Detect which cell encompasses the target text, then output its (X, Y) center coordinate. 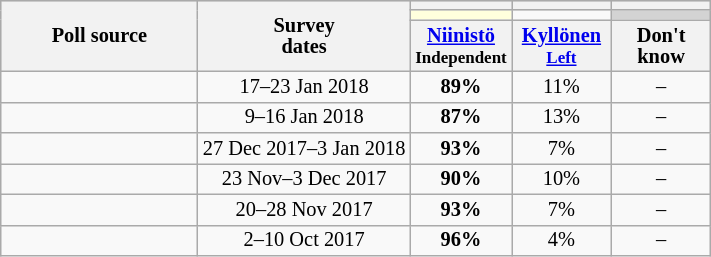
96% (460, 240)
20–28 Nov 2017 (304, 210)
2–10 Oct 2017 (304, 240)
11% (562, 86)
17–23 Jan 2018 (304, 86)
Surveydates (304, 36)
Don't know (661, 46)
13% (562, 118)
NiinistöIndependent (460, 46)
Poll source (100, 36)
9–16 Jan 2018 (304, 118)
23 Nov–3 Dec 2017 (304, 178)
90% (460, 178)
4% (562, 240)
89% (460, 86)
87% (460, 118)
KyllönenLeft (562, 46)
27 Dec 2017–3 Jan 2018 (304, 148)
10% (562, 178)
